Provide the [X, Y] coordinate of the cell's center where the given text is located.  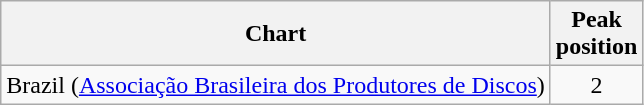
Chart [276, 34]
Brazil (Associação Brasileira dos Produtores de Discos) [276, 85]
Peakposition [596, 34]
2 [596, 85]
